Return [X, Y] of the center of cell containing provided text 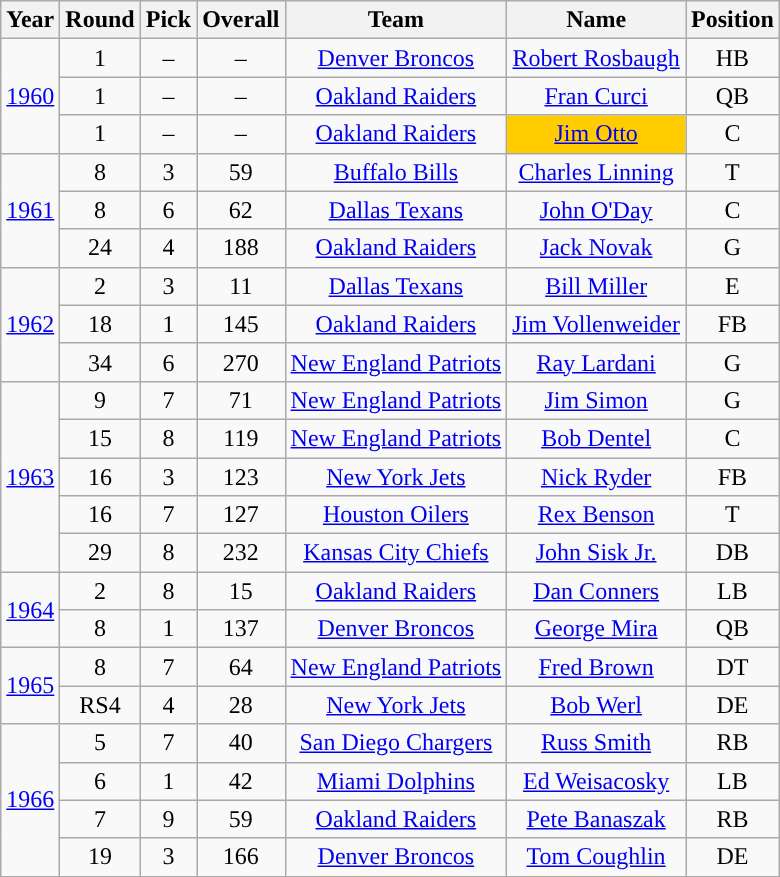
DT [733, 667]
1961 [30, 210]
San Diego Chargers [396, 743]
1966 [30, 800]
123 [241, 477]
232 [241, 553]
Pete Banaszak [596, 819]
Overall [241, 20]
Bob Dentel [596, 438]
5 [100, 743]
Round [100, 20]
1963 [30, 476]
Fran Curci [596, 96]
34 [100, 362]
1962 [30, 324]
Dan Conners [596, 591]
1964 [30, 610]
Kansas City Chiefs [396, 553]
40 [241, 743]
42 [241, 781]
Nick Ryder [596, 477]
Ray Lardani [596, 362]
270 [241, 362]
Ed Weisacosky [596, 781]
Rex Benson [596, 515]
Fred Brown [596, 667]
Year [30, 20]
Tom Coughlin [596, 857]
Position [733, 20]
18 [100, 324]
RS4 [100, 705]
11 [241, 286]
John O'Day [596, 210]
HB [733, 58]
28 [241, 705]
64 [241, 667]
Charles Linning [596, 172]
188 [241, 248]
E [733, 286]
145 [241, 324]
137 [241, 629]
119 [241, 438]
Houston Oilers [396, 515]
24 [100, 248]
127 [241, 515]
1960 [30, 96]
John Sisk Jr. [596, 553]
Jim Otto [596, 134]
George Mira [596, 629]
Miami Dolphins [396, 781]
Name [596, 20]
Jim Vollenweider [596, 324]
Robert Rosbaugh [596, 58]
DB [733, 553]
Bill Miller [596, 286]
166 [241, 857]
Buffalo Bills [396, 172]
Jack Novak [596, 248]
71 [241, 400]
Team [396, 20]
62 [241, 210]
Jim Simon [596, 400]
Pick [168, 20]
Russ Smith [596, 743]
1965 [30, 686]
Bob Werl [596, 705]
29 [100, 553]
19 [100, 857]
